Pinpoint the cell where the given text exists, returning its [x, y] midpoint coordinate. 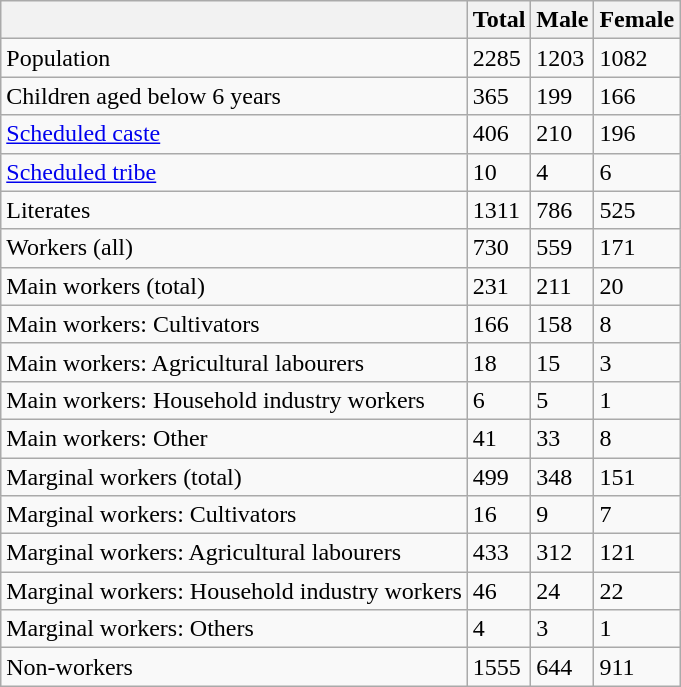
1203 [562, 58]
5 [562, 400]
Marginal workers: Cultivators [234, 515]
348 [562, 477]
Literates [234, 210]
Total [499, 20]
1311 [499, 210]
Main workers (total) [234, 286]
1082 [637, 58]
199 [562, 96]
20 [637, 286]
911 [637, 667]
786 [562, 210]
2285 [499, 58]
Marginal workers: Household industry workers [234, 591]
499 [499, 477]
171 [637, 248]
Marginal workers (total) [234, 477]
312 [562, 553]
Female [637, 20]
365 [499, 96]
7 [637, 515]
Main workers: Cultivators [234, 324]
22 [637, 591]
Marginal workers: Agricultural labourers [234, 553]
9 [562, 515]
Marginal workers: Others [234, 629]
Population [234, 58]
121 [637, 553]
46 [499, 591]
406 [499, 134]
15 [562, 362]
Main workers: Household industry workers [234, 400]
18 [499, 362]
Main workers: Agricultural labourers [234, 362]
24 [562, 591]
210 [562, 134]
16 [499, 515]
Scheduled tribe [234, 172]
Children aged below 6 years [234, 96]
41 [499, 438]
1555 [499, 667]
525 [637, 210]
Main workers: Other [234, 438]
644 [562, 667]
Workers (all) [234, 248]
Scheduled caste [234, 134]
211 [562, 286]
10 [499, 172]
Male [562, 20]
158 [562, 324]
196 [637, 134]
33 [562, 438]
Non-workers [234, 667]
730 [499, 248]
231 [499, 286]
559 [562, 248]
151 [637, 477]
433 [499, 553]
